Extract the (X, Y) coordinate from the center of the cell holding the provided text.  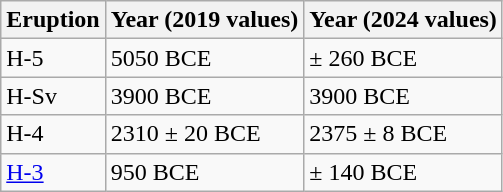
5050 BCE (204, 58)
± 260 BCE (404, 58)
2375 ± 8 BCE (404, 134)
950 BCE (204, 172)
H-5 (53, 58)
Year (2024 values) (404, 20)
H-3 (53, 172)
Eruption (53, 20)
2310 ± 20 BCE (204, 134)
H-4 (53, 134)
Year (2019 values) (204, 20)
± 140 BCE (404, 172)
H-Sv (53, 96)
